Output the [X, Y] coordinate of the center of the cell containing the given text.  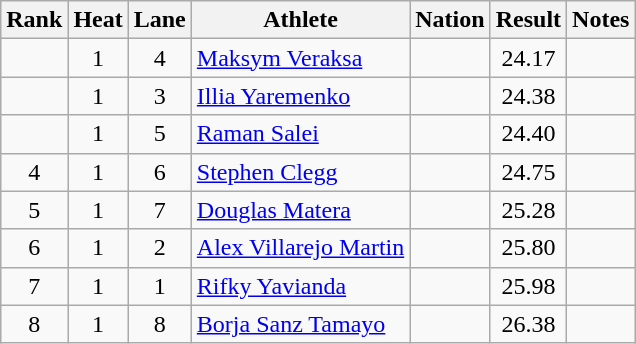
Douglas Matera [300, 210]
Nation [450, 20]
Maksym Veraksa [300, 58]
Illia Yaremenko [300, 96]
Result [528, 20]
Alex Villarejo Martin [300, 248]
Rifky Yavianda [300, 286]
Borja Sanz Tamayo [300, 324]
25.28 [528, 210]
24.38 [528, 96]
Athlete [300, 20]
Heat [98, 20]
Raman Salei [300, 134]
25.98 [528, 286]
Lane [160, 20]
Notes [601, 20]
24.75 [528, 172]
Rank [34, 20]
2 [160, 248]
26.38 [528, 324]
Stephen Clegg [300, 172]
24.40 [528, 134]
3 [160, 96]
24.17 [528, 58]
25.80 [528, 248]
